Capture the cell that displays the provided text and extract its (x, y) central coordinate. 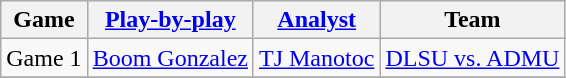
DLSU vs. ADMU (472, 58)
Boom Gonzalez (170, 58)
Team (472, 20)
Play-by-play (170, 20)
TJ Manotoc (316, 58)
Game 1 (44, 58)
Game (44, 20)
Analyst (316, 20)
